Locate the cell with the specified text and output its (x, y) center coordinate. 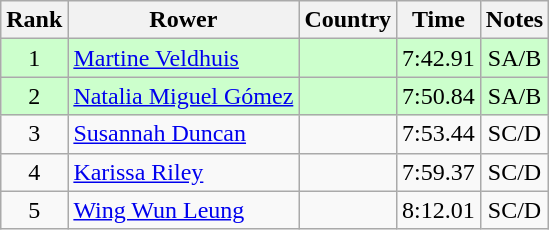
Time (439, 20)
7:53.44 (439, 134)
5 (34, 210)
4 (34, 172)
7:59.37 (439, 172)
3 (34, 134)
7:50.84 (439, 96)
8:12.01 (439, 210)
Notes (514, 20)
Martine Veldhuis (184, 58)
Wing Wun Leung (184, 210)
Karissa Riley (184, 172)
Rank (34, 20)
7:42.91 (439, 58)
2 (34, 96)
Rower (184, 20)
1 (34, 58)
Natalia Miguel Gómez (184, 96)
Susannah Duncan (184, 134)
Country (348, 20)
